Determine the (x, y) coordinate at the center of the cell enclosing the given text.  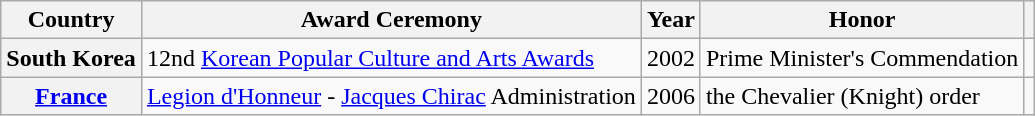
Prime Minister's Commendation (862, 58)
12nd Korean Popular Culture and Arts Awards (391, 58)
Award Ceremony (391, 20)
Country (72, 20)
2006 (670, 96)
South Korea (72, 58)
2002 (670, 58)
Legion d'Honneur - Jacques Chirac Administration (391, 96)
Honor (862, 20)
Year (670, 20)
the Chevalier (Knight) order (862, 96)
France (72, 96)
